Return (x, y) of the center of cell containing provided text 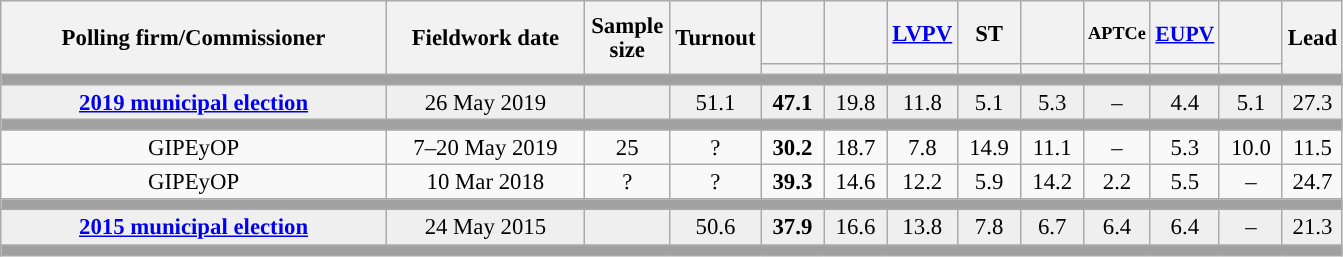
47.1 (792, 102)
24.7 (1312, 182)
7–20 May 2019 (485, 148)
2015 municipal election (194, 228)
Polling firm/Commissioner (194, 38)
ST (990, 32)
14.2 (1052, 182)
19.8 (856, 102)
2.2 (1118, 182)
18.7 (856, 148)
6.7 (1052, 228)
11.5 (1312, 148)
13.8 (922, 228)
EUPV (1184, 32)
27.3 (1312, 102)
Turnout (716, 38)
11.1 (1052, 148)
14.6 (856, 182)
Sample size (627, 38)
Lead (1312, 38)
2019 municipal election (194, 102)
25 (627, 148)
21.3 (1312, 228)
14.9 (990, 148)
12.2 (922, 182)
37.9 (792, 228)
50.6 (716, 228)
26 May 2019 (485, 102)
10 Mar 2018 (485, 182)
10.0 (1250, 148)
11.8 (922, 102)
51.1 (716, 102)
4.4 (1184, 102)
LVPV (922, 32)
39.3 (792, 182)
30.2 (792, 148)
16.6 (856, 228)
5.9 (990, 182)
5.5 (1184, 182)
APTCe (1118, 32)
24 May 2015 (485, 228)
Fieldwork date (485, 38)
